Extract the (X, Y) coordinate from the center of the cell holding the provided text.  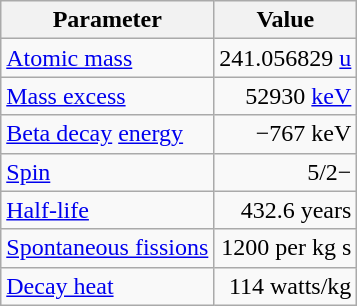
432.6 years (286, 210)
Half-life (108, 210)
Spontaneous fissions (108, 248)
Spin (108, 172)
Beta decay energy (108, 134)
Parameter (108, 20)
Atomic mass (108, 58)
Value (286, 20)
Decay heat (108, 286)
52930 keV (286, 96)
241.056829 u (286, 58)
5/2− (286, 172)
−767 keV (286, 134)
1200 per kg s (286, 248)
114 watts/kg (286, 286)
Mass excess (108, 96)
